Output the [x, y] coordinate of the center of the cell containing the given text.  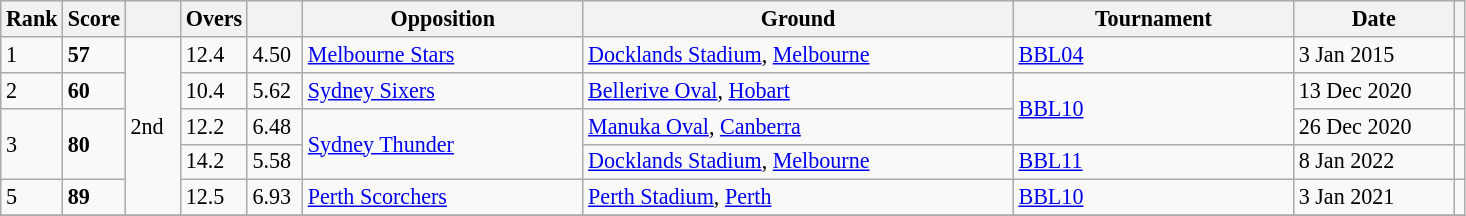
Sydney Thunder [443, 144]
8 Jan 2022 [1374, 162]
BBL11 [1153, 162]
5.62 [274, 90]
Score [94, 18]
Melbourne Stars [443, 54]
Date [1374, 18]
10.4 [214, 90]
5 [32, 198]
89 [94, 198]
6.93 [274, 198]
3 Jan 2015 [1374, 54]
60 [94, 90]
Rank [32, 18]
3 [32, 144]
Opposition [443, 18]
12.5 [214, 198]
Sydney Sixers [443, 90]
1 [32, 54]
Tournament [1153, 18]
12.4 [214, 54]
Perth Scorchers [443, 198]
4.50 [274, 54]
12.2 [214, 126]
Perth Stadium, Perth [798, 198]
Manuka Oval, Canberra [798, 126]
26 Dec 2020 [1374, 126]
Bellerive Oval, Hobart [798, 90]
2nd [152, 126]
5.58 [274, 162]
Overs [214, 18]
6.48 [274, 126]
BBL04 [1153, 54]
2 [32, 90]
57 [94, 54]
80 [94, 144]
Ground [798, 18]
13 Dec 2020 [1374, 90]
3 Jan 2021 [1374, 198]
14.2 [214, 162]
